Return the [X, Y] coordinate for the center point of the cell that contains the specified text.  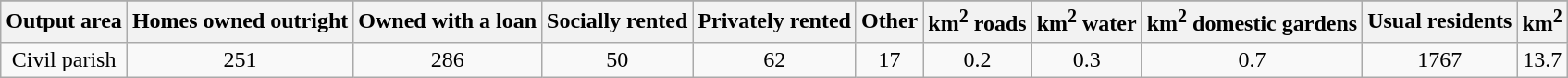
Usual residents [1439, 22]
Output area [65, 22]
Homes owned outright [240, 22]
0.7 [1252, 59]
0.3 [1086, 59]
0.2 [977, 59]
km2 roads [977, 22]
km2 domestic gardens [1252, 22]
50 [618, 59]
km2 [1542, 22]
251 [240, 59]
Civil parish [65, 59]
Other [889, 22]
1767 [1439, 59]
Socially rented [618, 22]
13.7 [1542, 59]
62 [775, 59]
Privately rented [775, 22]
km2 water [1086, 22]
Owned with a loan [448, 22]
286 [448, 59]
17 [889, 59]
